For the text-containing cell, return its midpoint in (X, Y) coordinate format. 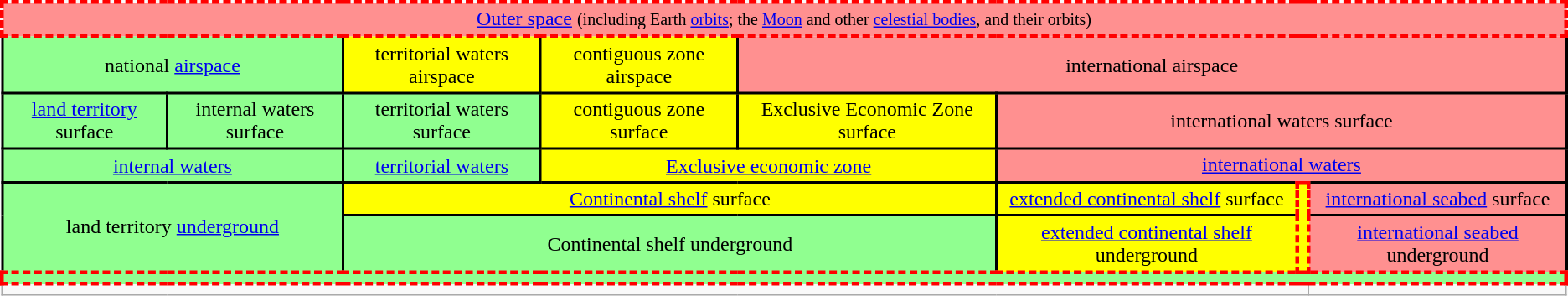
territorial waters surface (442, 121)
land territory underground (173, 228)
extended continental shelf underground (1147, 243)
Exclusive Economic Zone surface (867, 121)
territorial waters airspace (442, 64)
internal waters surface (255, 121)
extended continental shelf surface (1147, 200)
international seabed surface (1437, 200)
Exclusive economic zone (769, 165)
international waters (1282, 165)
Continental shelf underground (670, 243)
Continental shelf surface (670, 200)
contiguous zone airspace (638, 64)
contiguous zone surface (638, 121)
international seabed underground (1437, 243)
Outer space (including Earth orbits; the Moon and other celestial bodies, and their orbits) (784, 18)
national airspace (173, 64)
internal waters (173, 165)
international airspace (1151, 64)
land territory surface (84, 121)
international waters surface (1282, 121)
territorial waters (442, 165)
